Return the (x, y) coordinate for the center point of the cell that contains the specified text.  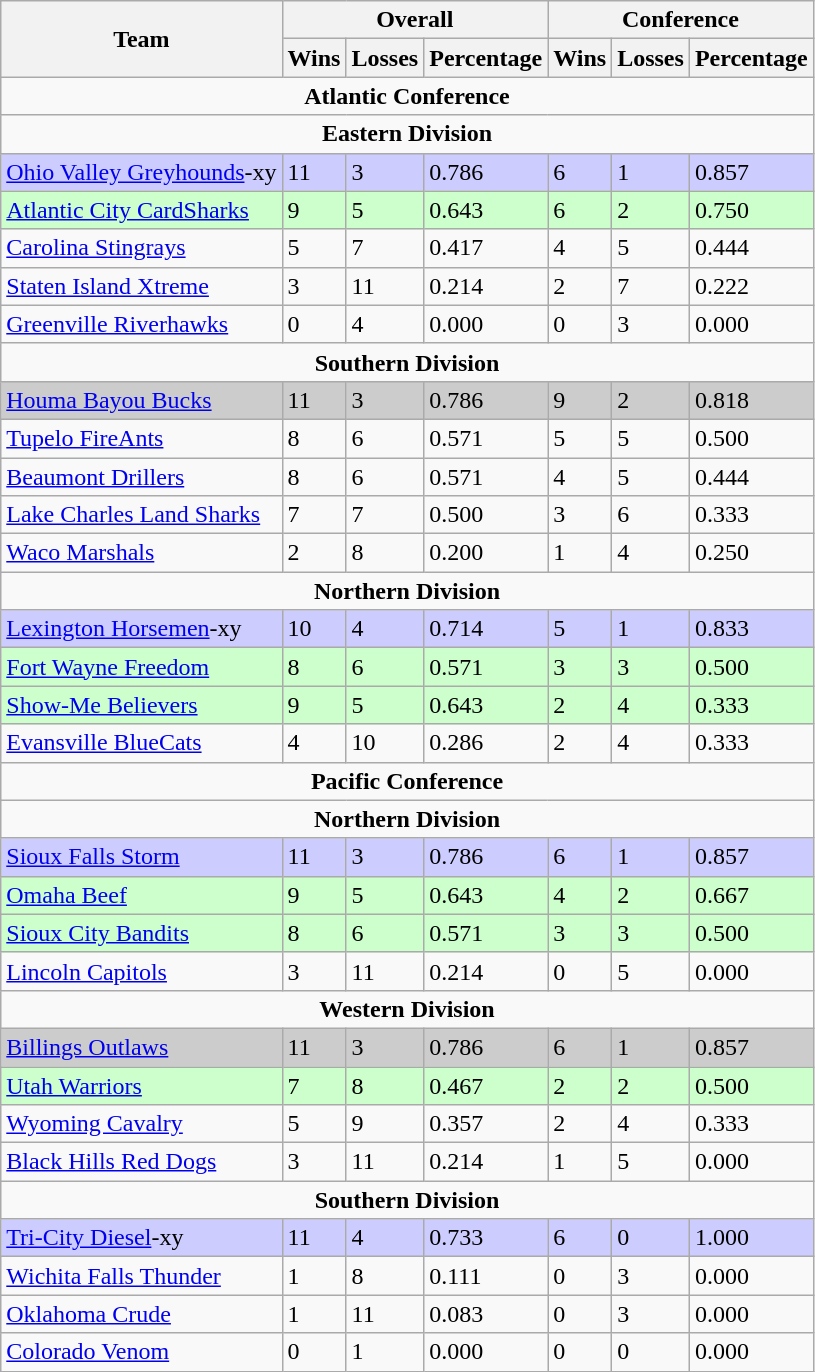
0.733 (486, 1238)
Tri-City Diesel-xy (142, 1238)
Fort Wayne Freedom (142, 667)
0.750 (751, 210)
1.000 (751, 1238)
Lexington Horsemen-xy (142, 629)
0.111 (486, 1276)
Wyoming Cavalry (142, 1124)
0.250 (751, 553)
0.467 (486, 1085)
Atlantic Conference (407, 96)
Sioux City Bandits (142, 933)
Ohio Valley Greyhounds-xy (142, 172)
Lake Charles Land Sharks (142, 515)
Team (142, 39)
0.417 (486, 248)
Greenville Riverhawks (142, 324)
Utah Warriors (142, 1085)
Wichita Falls Thunder (142, 1276)
Black Hills Red Dogs (142, 1162)
Atlantic City CardSharks (142, 210)
0.286 (486, 743)
Evansville BlueCats (142, 743)
Billings Outlaws (142, 1047)
Overall (415, 20)
0.833 (751, 629)
0.667 (751, 895)
0.357 (486, 1124)
0.818 (751, 400)
Carolina Stingrays (142, 248)
Lincoln Capitols (142, 971)
0.222 (751, 286)
0.714 (486, 629)
Conference (681, 20)
Western Division (407, 1009)
Beaumont Drillers (142, 477)
Houma Bayou Bucks (142, 400)
Pacific Conference (407, 781)
0.200 (486, 553)
Staten Island Xtreme (142, 286)
Colorado Venom (142, 1352)
Show-Me Believers (142, 705)
Omaha Beef (142, 895)
Waco Marshals (142, 553)
Eastern Division (407, 134)
0.083 (486, 1314)
Sioux Falls Storm (142, 857)
Oklahoma Crude (142, 1314)
Tupelo FireAnts (142, 438)
